Scan for the cell matching the given text and deliver its (x, y) coordinate at center. 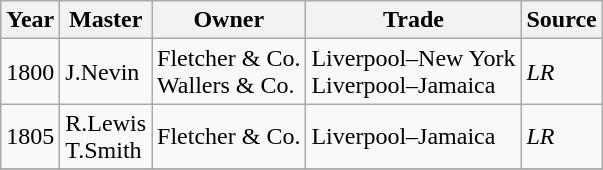
Trade (414, 20)
R.LewisT.Smith (106, 136)
Liverpool–Jamaica (414, 136)
Fletcher & Co.Wallers & Co. (229, 72)
Year (30, 20)
1805 (30, 136)
Owner (229, 20)
1800 (30, 72)
Liverpool–New YorkLiverpool–Jamaica (414, 72)
J.Nevin (106, 72)
Master (106, 20)
Source (562, 20)
Fletcher & Co. (229, 136)
